Detect which cell encompasses the target text, then output its [X, Y] center coordinate. 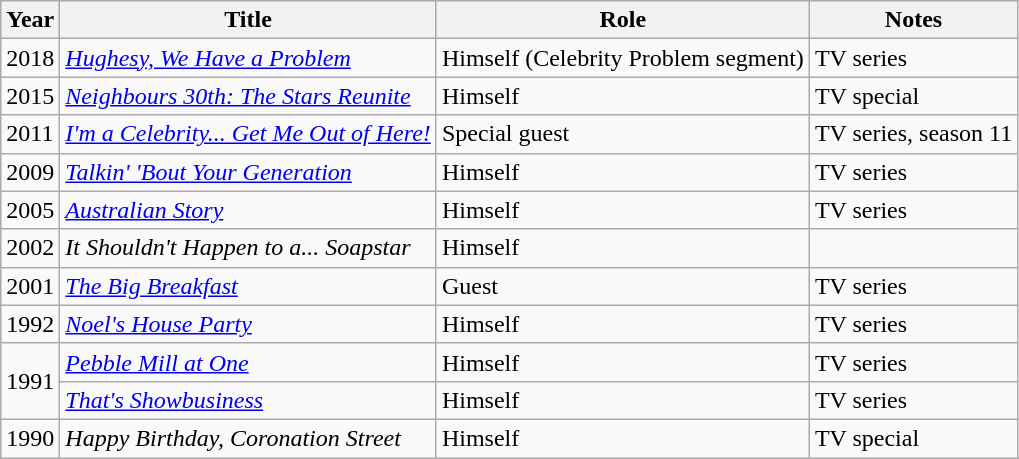
Australian Story [248, 210]
TV series, season 11 [913, 134]
1990 [30, 438]
1991 [30, 381]
Himself (Celebrity Problem segment) [622, 58]
Special guest [622, 134]
Guest [622, 286]
Happy Birthday, Coronation Street [248, 438]
2011 [30, 134]
2015 [30, 96]
2009 [30, 172]
The Big Breakfast [248, 286]
Notes [913, 20]
It Shouldn't Happen to a... Soapstar [248, 248]
Role [622, 20]
Pebble Mill at One [248, 362]
2018 [30, 58]
I'm a Celebrity... Get Me Out of Here! [248, 134]
Hughesy, We Have a Problem [248, 58]
Noel's House Party [248, 324]
Title [248, 20]
2001 [30, 286]
Year [30, 20]
1992 [30, 324]
That's Showbusiness [248, 400]
2002 [30, 248]
2005 [30, 210]
Talkin' 'Bout Your Generation [248, 172]
Neighbours 30th: The Stars Reunite [248, 96]
